Detect which cell encompasses the target text, then output its [x, y] center coordinate. 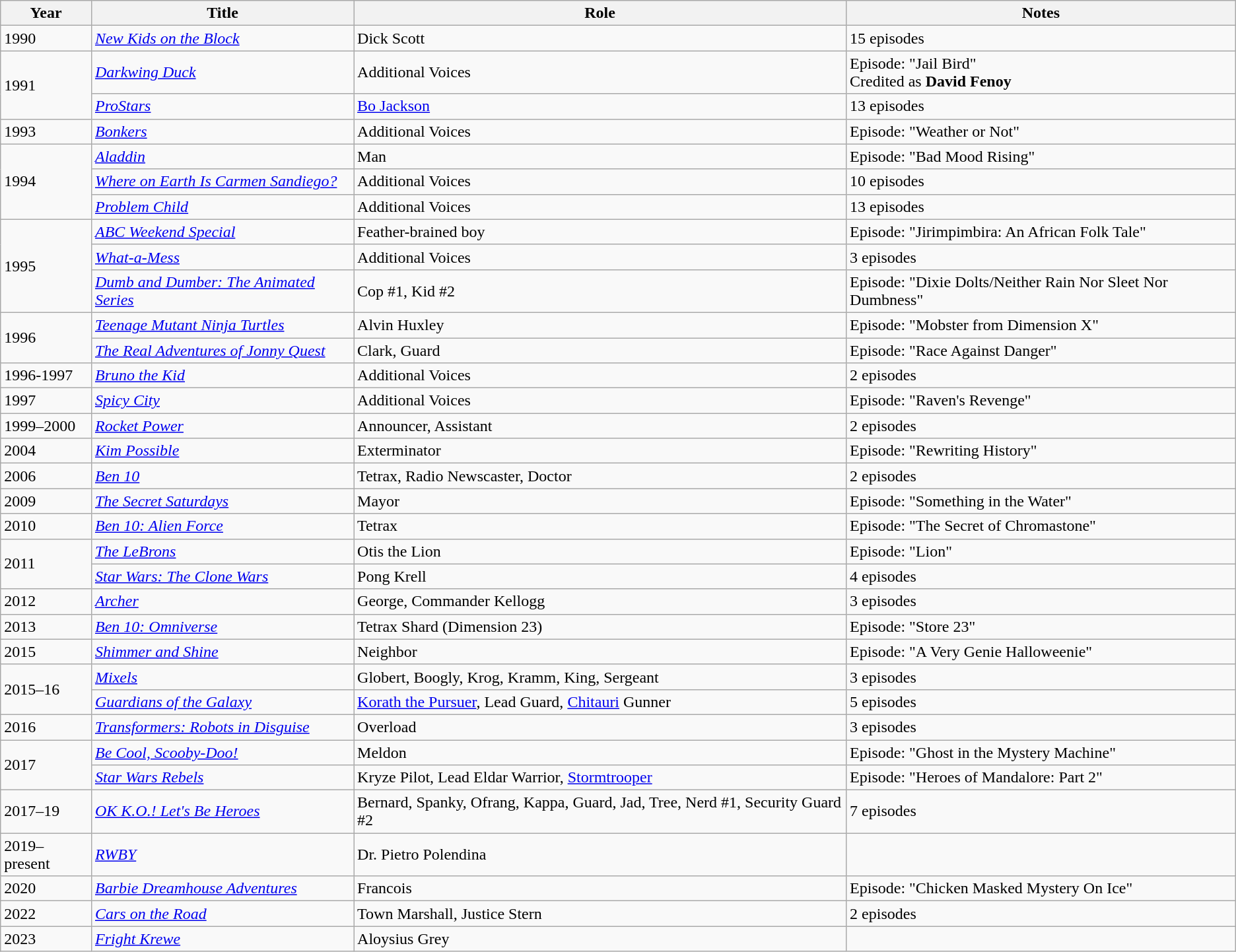
George, Commander Kellogg [600, 601]
Kryze Pilot, Lead Eldar Warrior, Stormtrooper [600, 778]
2009 [46, 501]
Francois [600, 889]
2022 [46, 914]
Star Wars: The Clone Wars [222, 576]
Role [600, 13]
Tetrax, Radio Newscaster, Doctor [600, 476]
2004 [46, 451]
What-a-Mess [222, 257]
Episode: "Ghost in the Mystery Machine" [1041, 752]
Episode: "Race Against Danger" [1041, 351]
Episode: "Something in the Water" [1041, 501]
Episode: "Dixie Dolts/Neither Rain Nor Sleet Nor Dumbness" [1041, 290]
Mayor [600, 501]
Episode: "Mobster from Dimension X" [1041, 325]
7 episodes [1041, 812]
2006 [46, 476]
Ben 10 [222, 476]
Shimmer and Shine [222, 652]
2011 [46, 564]
1995 [46, 265]
Episode: "Store 23" [1041, 627]
Ben 10: Alien Force [222, 526]
Dick Scott [600, 38]
Episode: "Lion" [1041, 551]
2017 [46, 765]
Neighbor [600, 652]
Dumb and Dumber: The Animated Series [222, 290]
Announcer, Assistant [600, 426]
Teenage Mutant Ninja Turtles [222, 325]
2016 [46, 727]
Alvin Huxley [600, 325]
Spicy City [222, 401]
1997 [46, 401]
15 episodes [1041, 38]
10 episodes [1041, 182]
New Kids on the Block [222, 38]
Episode: "The Secret of Chromastone" [1041, 526]
Episode: "Raven's Revenge" [1041, 401]
1999–2000 [46, 426]
2017–19 [46, 812]
ProStars [222, 106]
Cars on the Road [222, 914]
Episode: "Rewriting History" [1041, 451]
Kim Possible [222, 451]
Meldon [600, 752]
Title [222, 13]
1991 [46, 85]
Aloysius Grey [600, 939]
Bo Jackson [600, 106]
4 episodes [1041, 576]
Globert, Boogly, Krog, Kramm, King, Sergeant [600, 677]
Cop #1, Kid #2 [600, 290]
Bonkers [222, 131]
2012 [46, 601]
Be Cool, Scooby-Doo! [222, 752]
Star Wars Rebels [222, 778]
1993 [46, 131]
Bruno the Kid [222, 376]
2023 [46, 939]
Overload [600, 727]
Transformers: Robots in Disguise [222, 727]
2015–16 [46, 689]
1996-1997 [46, 376]
2015 [46, 652]
RWBY [222, 854]
The Real Adventures of Jonny Quest [222, 351]
Tetrax Shard (Dimension 23) [600, 627]
Man [600, 156]
Episode: "Weather or Not" [1041, 131]
2010 [46, 526]
Barbie Dreamhouse Adventures [222, 889]
Darkwing Duck [222, 73]
Fright Krewe [222, 939]
Problem Child [222, 207]
Year [46, 13]
The Secret Saturdays [222, 501]
Rocket Power [222, 426]
2020 [46, 889]
Episode: "Jail Bird" Credited as David Fenoy [1041, 73]
Episode: "Heroes of Mandalore: Part 2" [1041, 778]
Clark, Guard [600, 351]
Otis the Lion [600, 551]
1996 [46, 337]
Exterminator [600, 451]
Episode: "Chicken Masked Mystery On Ice" [1041, 889]
Feather-brained boy [600, 232]
1994 [46, 182]
5 episodes [1041, 702]
Notes [1041, 13]
Episode: "A Very Genie Halloweenie" [1041, 652]
Dr. Pietro Polendina [600, 854]
ABC Weekend Special [222, 232]
Mixels [222, 677]
Aladdin [222, 156]
Town Marshall, Justice Stern [600, 914]
Where on Earth Is Carmen Sandiego? [222, 182]
Archer [222, 601]
Ben 10: Omniverse [222, 627]
Korath the Pursuer, Lead Guard, Chitauri Gunner [600, 702]
Episode: "Bad Mood Rising" [1041, 156]
Guardians of the Galaxy [222, 702]
Tetrax [600, 526]
Pong Krell [600, 576]
Episode: "Jirimpimbira: An African Folk Tale" [1041, 232]
2019–present [46, 854]
The LeBrons [222, 551]
Bernard, Spanky, Ofrang, Kappa, Guard, Jad, Tree, Nerd #1, Security Guard #2 [600, 812]
OK K.O.! Let's Be Heroes [222, 812]
2013 [46, 627]
1990 [46, 38]
